Find where the given text appears and provide that cell's center as [x, y] coordinate. 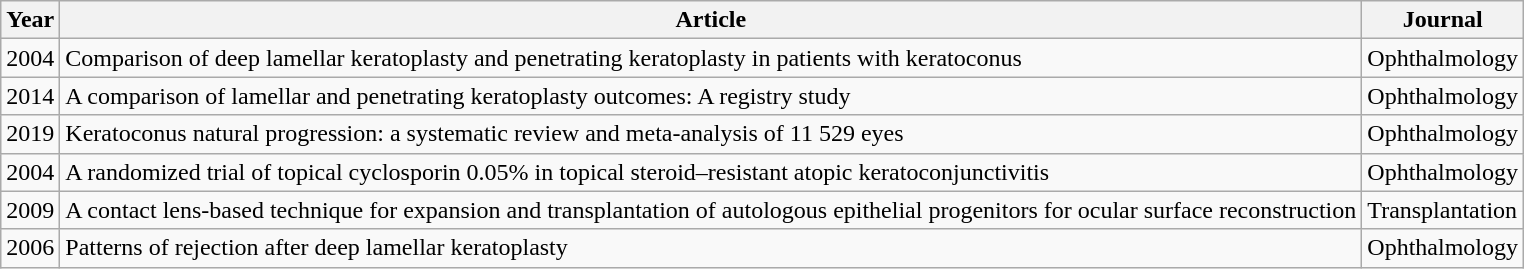
Comparison of deep lamellar keratoplasty and penetrating keratoplasty in patients with keratoconus [711, 58]
A comparison of lamellar and penetrating keratoplasty outcomes: A registry study [711, 96]
2006 [30, 248]
Transplantation [1443, 210]
2019 [30, 134]
A randomized trial of topical cyclosporin 0.05% in topical steroid–resistant atopic keratoconjunctivitis [711, 172]
Article [711, 20]
Patterns of rejection after deep lamellar keratoplasty [711, 248]
2014 [30, 96]
Keratoconus natural progression: a systematic review and meta-analysis of 11 529 eyes [711, 134]
Year [30, 20]
Journal [1443, 20]
A contact lens-based technique for expansion and transplantation of autologous epithelial progenitors for ocular surface reconstruction [711, 210]
2009 [30, 210]
